Scan for the cell matching the given text and deliver its (x, y) coordinate at center. 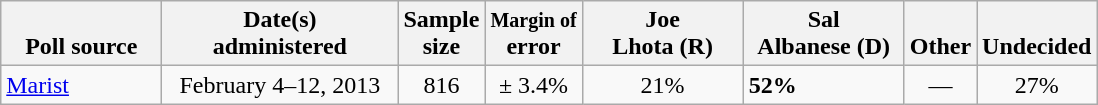
Undecided (1037, 34)
February 4–12, 2013 (280, 85)
Margin oferror (534, 34)
± 3.4% (534, 85)
Poll source (82, 34)
SalAlbanese (D) (824, 34)
Other (940, 34)
JoeLhota (R) (662, 34)
21% (662, 85)
27% (1037, 85)
— (940, 85)
Date(s)administered (280, 34)
Marist (82, 85)
52% (824, 85)
816 (442, 85)
Samplesize (442, 34)
